Return [X, Y] of the center of cell containing provided text 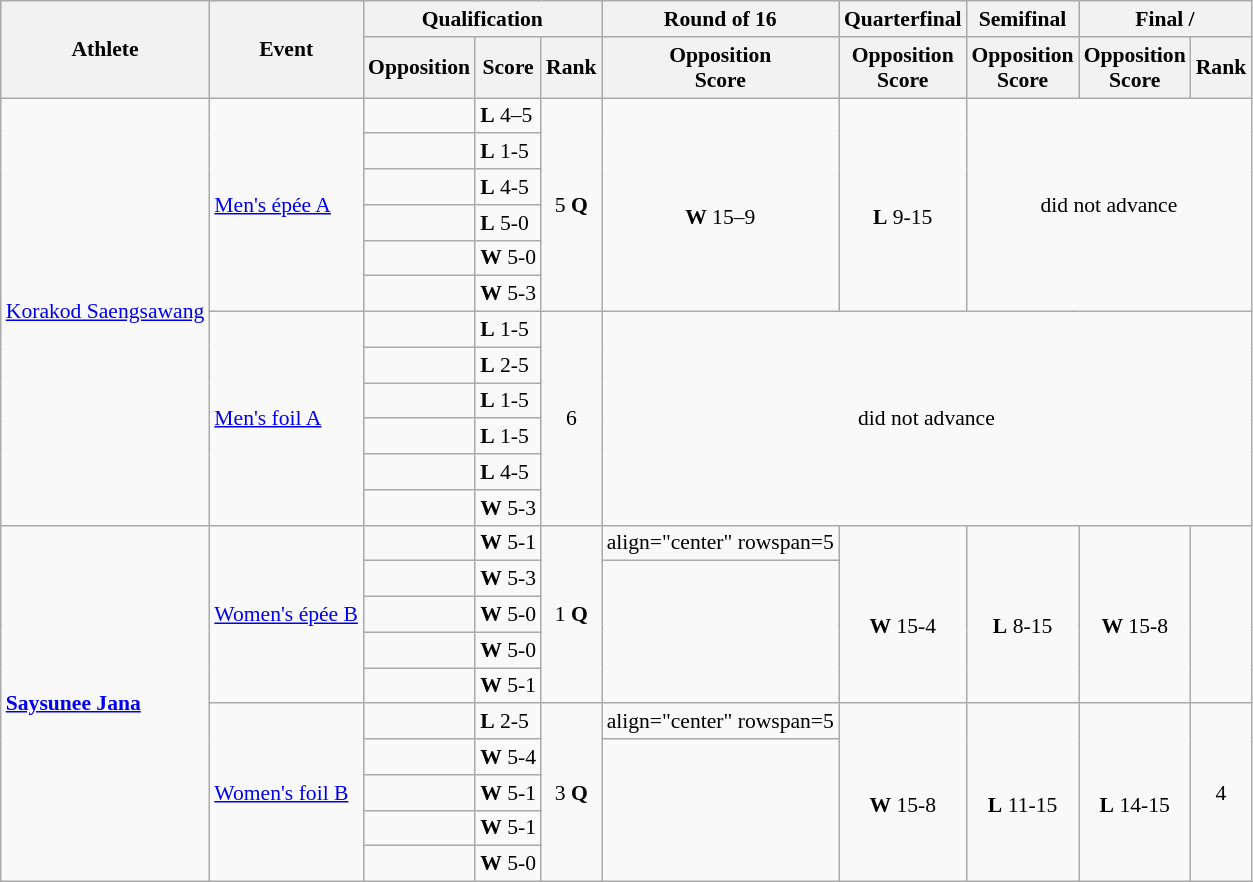
Women's foil B [286, 793]
Score [508, 68]
1 Q [572, 614]
Final / [1166, 19]
Men's foil A [286, 419]
L 4–5 [508, 116]
Men's épée A [286, 205]
Korakod Saengsawang [106, 312]
Opposition [419, 68]
Quarterfinal [903, 19]
Semifinal [1023, 19]
Saysunee Jana [106, 703]
Round of 16 [720, 19]
Event [286, 50]
Qualification [482, 19]
6 [572, 419]
5 Q [572, 205]
L 8-15 [1023, 614]
W 15–9 [720, 205]
Women's épée B [286, 614]
W 15-4 [903, 614]
Athlete [106, 50]
L 9-15 [903, 205]
L 5-0 [508, 223]
W 5-4 [508, 757]
3 Q [572, 793]
4 [1222, 793]
L 14-15 [1135, 793]
L 11-15 [1023, 793]
